Return the [X, Y] coordinate for the center point of the cell that contains the specified text.  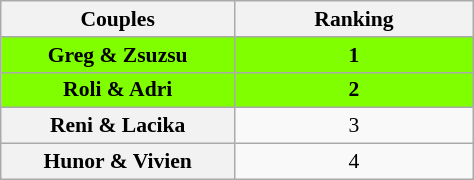
Hunor & Vivien [118, 162]
Roli & Adri [118, 90]
Greg & Zsuzsu [118, 55]
3 [354, 126]
Couples [118, 19]
4 [354, 162]
1 [354, 55]
Reni & Lacika [118, 126]
2 [354, 90]
Ranking [354, 19]
